Identify which cell holds the provided text, then report its [x, y] central coordinate. 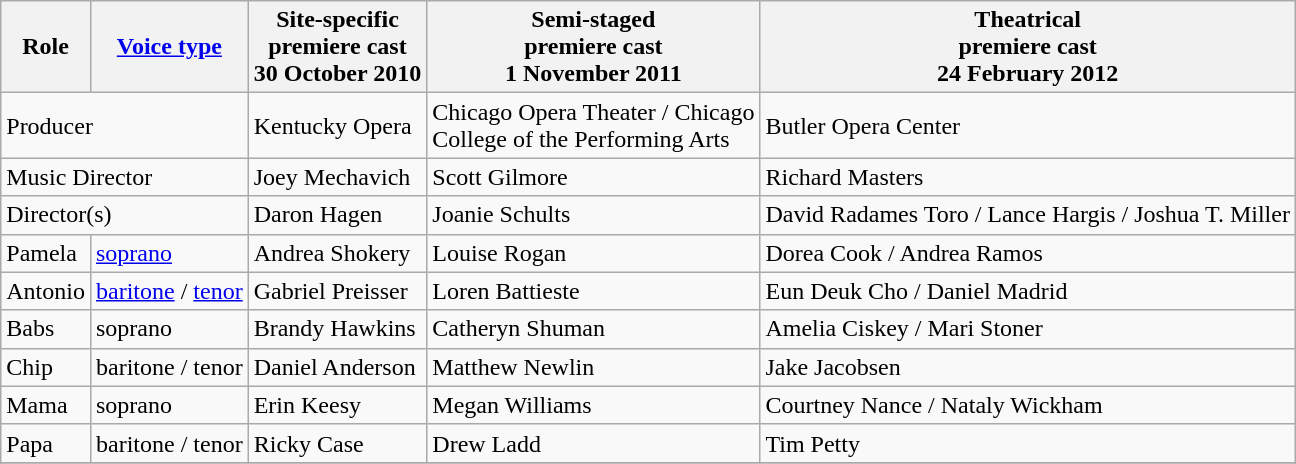
Erin Keesy [338, 405]
Voice type [169, 47]
Director(s) [124, 215]
Ricky Case [338, 443]
Daniel Anderson [338, 367]
Richard Masters [1028, 177]
Amelia Ciskey / Mari Stoner [1028, 329]
Chicago Opera Theater / ChicagoCollege of the Performing Arts [594, 126]
Drew Ladd [594, 443]
Kentucky Opera [338, 126]
Dorea Cook / Andrea Ramos [1028, 253]
Producer [124, 126]
Courtney Nance / Nataly Wickham [1028, 405]
Catheryn Shuman [594, 329]
Papa [46, 443]
Louise Rogan [594, 253]
Brandy Hawkins [338, 329]
Role [46, 47]
Semi-stagedpremiere cast1 November 2011 [594, 47]
Theatricalpremiere cast24 February 2012 [1028, 47]
Babs [46, 329]
Music Director [124, 177]
Loren Battieste [594, 291]
Site-specificpremiere cast30 October 2010 [338, 47]
Matthew Newlin [594, 367]
David Radames Toro / Lance Hargis / Joshua T. Miller [1028, 215]
Andrea Shokery [338, 253]
Chip [46, 367]
Tim Petty [1028, 443]
Pamela [46, 253]
Joanie Schults [594, 215]
Mama [46, 405]
Joey Mechavich [338, 177]
Gabriel Preisser [338, 291]
Daron Hagen [338, 215]
Megan Williams [594, 405]
Butler Opera Center [1028, 126]
Antonio [46, 291]
Jake Jacobsen [1028, 367]
Eun Deuk Cho / Daniel Madrid [1028, 291]
Scott Gilmore [594, 177]
